Extract the (X, Y) coordinate from the center of the cell holding the provided text.  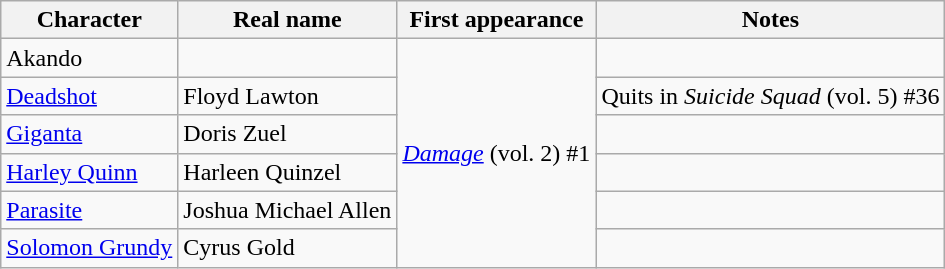
Character (90, 20)
Akando (90, 58)
Harley Quinn (90, 172)
Cyrus Gold (288, 248)
Parasite (90, 210)
Giganta (90, 134)
Quits in Suicide Squad (vol. 5) #36 (770, 96)
Real name (288, 20)
Floyd Lawton (288, 96)
First appearance (496, 20)
Doris Zuel (288, 134)
Deadshot (90, 96)
Damage (vol. 2) #1 (496, 153)
Harleen Quinzel (288, 172)
Solomon Grundy (90, 248)
Notes (770, 20)
Joshua Michael Allen (288, 210)
